Pinpoint the cell where the given text exists, returning its [x, y] midpoint coordinate. 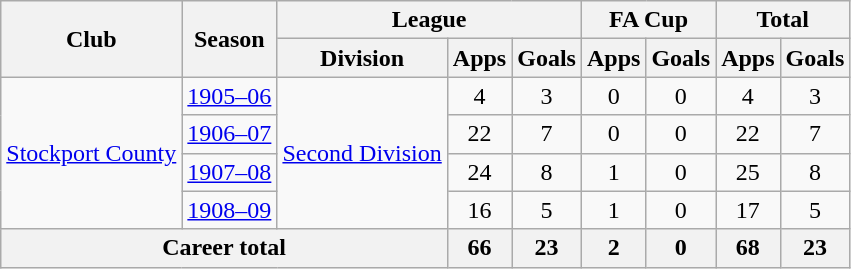
16 [479, 210]
Club [92, 39]
Division [362, 58]
FA Cup [648, 20]
Second Division [362, 153]
1905–06 [230, 96]
Stockport County [92, 153]
Career total [224, 248]
League [430, 20]
2 [613, 248]
Total [783, 20]
25 [748, 172]
68 [748, 248]
1908–09 [230, 210]
1907–08 [230, 172]
66 [479, 248]
17 [748, 210]
Season [230, 39]
1906–07 [230, 134]
24 [479, 172]
